Pinpoint the cell where the given text exists, returning its (x, y) midpoint coordinate. 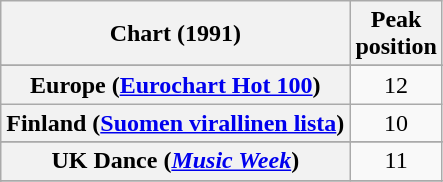
12 (396, 85)
10 (396, 123)
UK Dance (Music Week) (176, 161)
Peakposition (396, 34)
11 (396, 161)
Finland (Suomen virallinen lista) (176, 123)
Chart (1991) (176, 34)
Europe (Eurochart Hot 100) (176, 85)
